Provide the [X, Y] coordinate of the cell's center where the given text is located.  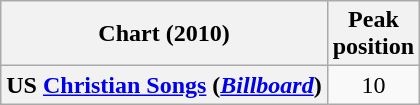
Chart (2010) [164, 34]
Peakposition [373, 34]
10 [373, 85]
US Christian Songs (Billboard) [164, 85]
